From the cell containing the given text, extract its center point as [x, y] coordinate. 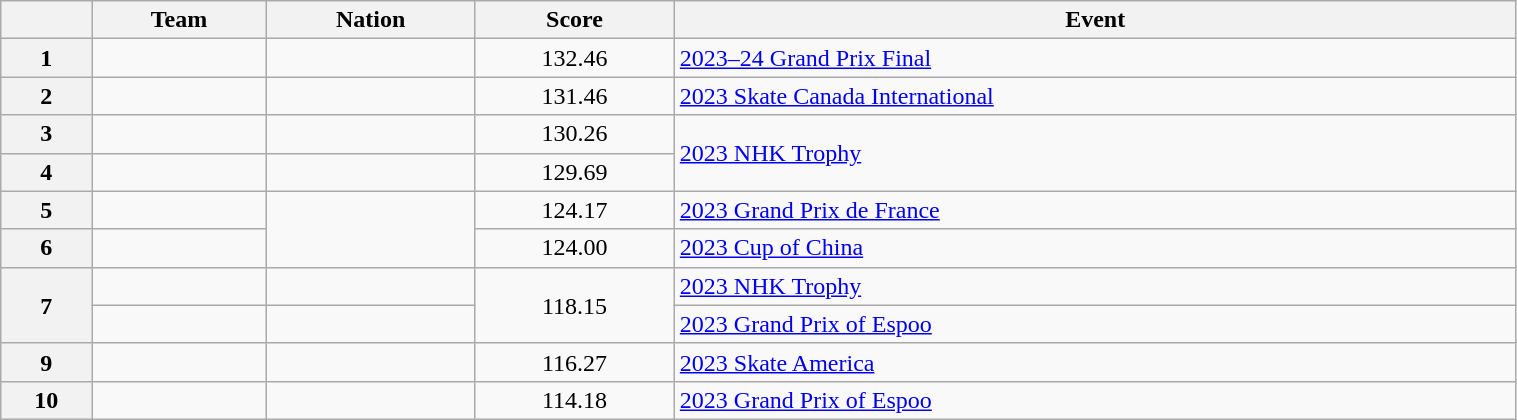
9 [46, 362]
124.00 [575, 248]
116.27 [575, 362]
Team [180, 20]
2023 Grand Prix de France [1095, 210]
2023 Cup of China [1095, 248]
130.26 [575, 134]
132.46 [575, 58]
2023–24 Grand Prix Final [1095, 58]
6 [46, 248]
Event [1095, 20]
124.17 [575, 210]
5 [46, 210]
2023 Skate Canada International [1095, 96]
7 [46, 305]
3 [46, 134]
129.69 [575, 172]
Nation [370, 20]
Score [575, 20]
10 [46, 400]
118.15 [575, 305]
1 [46, 58]
131.46 [575, 96]
2 [46, 96]
114.18 [575, 400]
2023 Skate America [1095, 362]
4 [46, 172]
